Return the (X, Y) coordinate for the center point of the cell that contains the specified text.  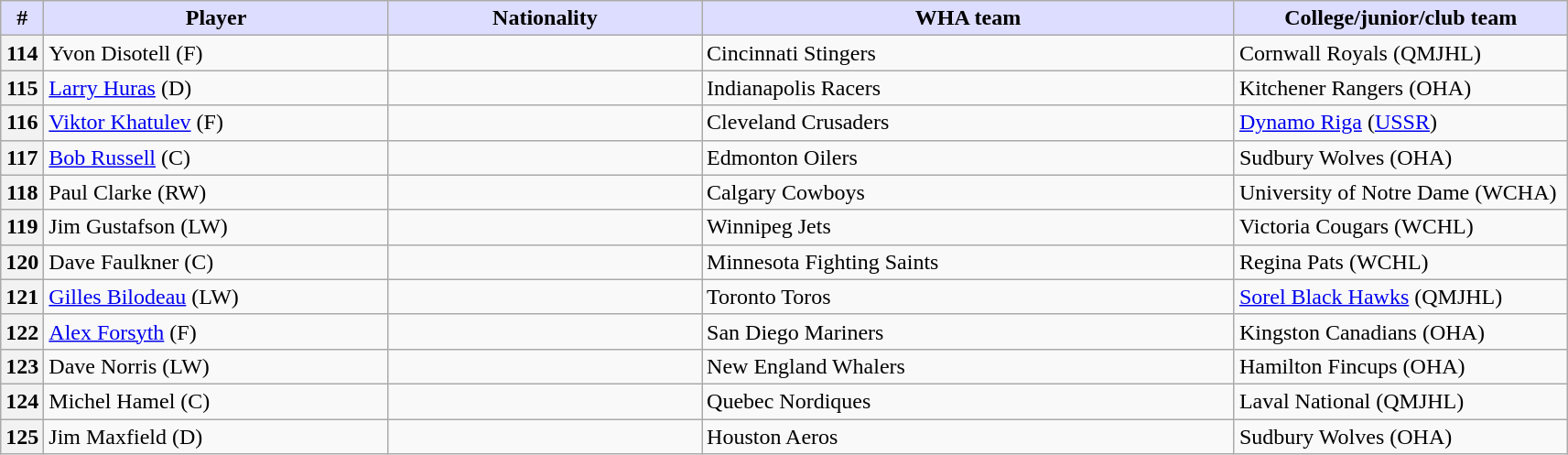
Laval National (QMJHL) (1400, 401)
Sorel Black Hawks (QMJHL) (1400, 297)
Cincinnati Stingers (968, 53)
San Diego Mariners (968, 331)
Dave Faulkner (C) (216, 262)
Indianapolis Racers (968, 88)
Alex Forsyth (F) (216, 331)
125 (22, 437)
Hamilton Fincups (OHA) (1400, 366)
Quebec Nordiques (968, 401)
Larry Huras (D) (216, 88)
New England Whalers (968, 366)
Dave Norris (LW) (216, 366)
115 (22, 88)
Victoria Cougars (WCHL) (1400, 227)
Toronto Toros (968, 297)
Cornwall Royals (QMJHL) (1400, 53)
Edmonton Oilers (968, 157)
WHA team (968, 18)
123 (22, 366)
118 (22, 192)
114 (22, 53)
Kingston Canadians (OHA) (1400, 331)
119 (22, 227)
Viktor Khatulev (F) (216, 123)
Gilles Bilodeau (LW) (216, 297)
120 (22, 262)
Michel Hamel (C) (216, 401)
Yvon Disotell (F) (216, 53)
Houston Aeros (968, 437)
Minnesota Fighting Saints (968, 262)
117 (22, 157)
116 (22, 123)
Jim Maxfield (D) (216, 437)
Kitchener Rangers (OHA) (1400, 88)
University of Notre Dame (WCHA) (1400, 192)
Player (216, 18)
122 (22, 331)
College/junior/club team (1400, 18)
Calgary Cowboys (968, 192)
Jim Gustafson (LW) (216, 227)
121 (22, 297)
124 (22, 401)
# (22, 18)
Regina Pats (WCHL) (1400, 262)
Nationality (545, 18)
Bob Russell (C) (216, 157)
Paul Clarke (RW) (216, 192)
Winnipeg Jets (968, 227)
Cleveland Crusaders (968, 123)
Dynamo Riga (USSR) (1400, 123)
